Determine the (X, Y) coordinate at the center of the cell enclosing the given text.  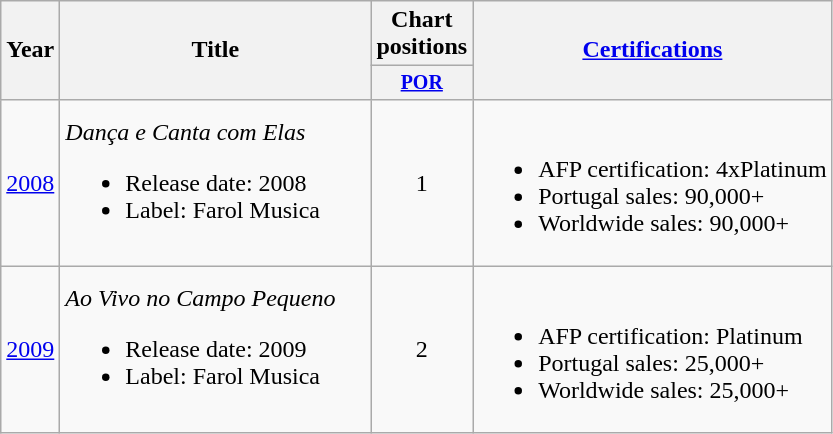
1 (422, 182)
Ao Vivo no Campo PequenoRelease date: 2009Label: Farol Musica (216, 350)
Year (30, 50)
Chart positions (422, 34)
Dança e Canta com ElasRelease date: 2008Label: Farol Musica (216, 182)
2009 (30, 350)
Title (216, 50)
AFP certification: 4xPlatinumPortugal sales: 90,000+Worldwide sales: 90,000+ (652, 182)
2008 (30, 182)
POR (422, 82)
AFP certification: PlatinumPortugal sales: 25,000+Worldwide sales: 25,000+ (652, 350)
2 (422, 350)
Certifications (652, 50)
